Provide the [X, Y] coordinate of the cell's center where the given text is located.  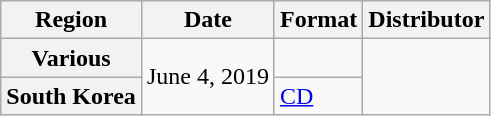
Various [72, 58]
Date [208, 20]
Distributor [426, 20]
Region [72, 20]
South Korea [72, 96]
CD [318, 96]
Format [318, 20]
June 4, 2019 [208, 77]
